Return the [x, y] coordinate for the center point of the cell that contains the specified text.  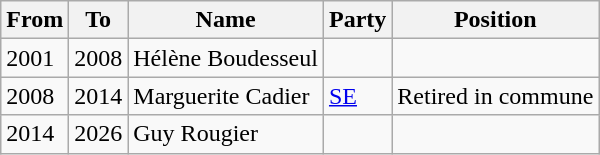
From [35, 20]
Name [226, 20]
2001 [35, 58]
Retired in commune [496, 96]
To [98, 20]
Position [496, 20]
Guy Rougier [226, 134]
2026 [98, 134]
SE [357, 96]
Party [357, 20]
Hélène Boudesseul [226, 58]
Marguerite Cadier [226, 96]
